Identify which cell holds the provided text, then report its [x, y] central coordinate. 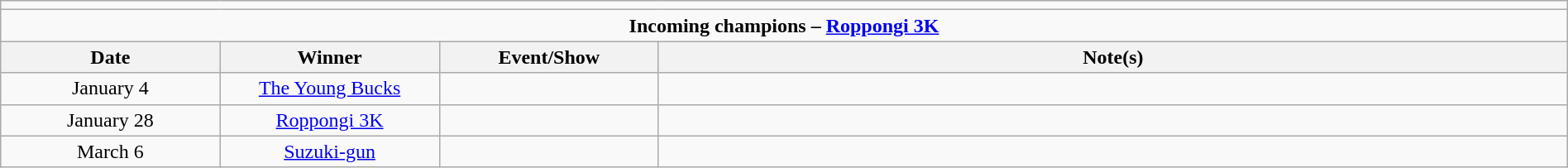
Suzuki-gun [329, 151]
Date [111, 57]
The Young Bucks [329, 89]
January 28 [111, 120]
January 4 [111, 89]
March 6 [111, 151]
Event/Show [549, 57]
Note(s) [1113, 57]
Incoming champions – Roppongi 3K [784, 26]
Roppongi 3K [329, 120]
Winner [329, 57]
